Extract the [X, Y] coordinate from the center of the cell holding the provided text.  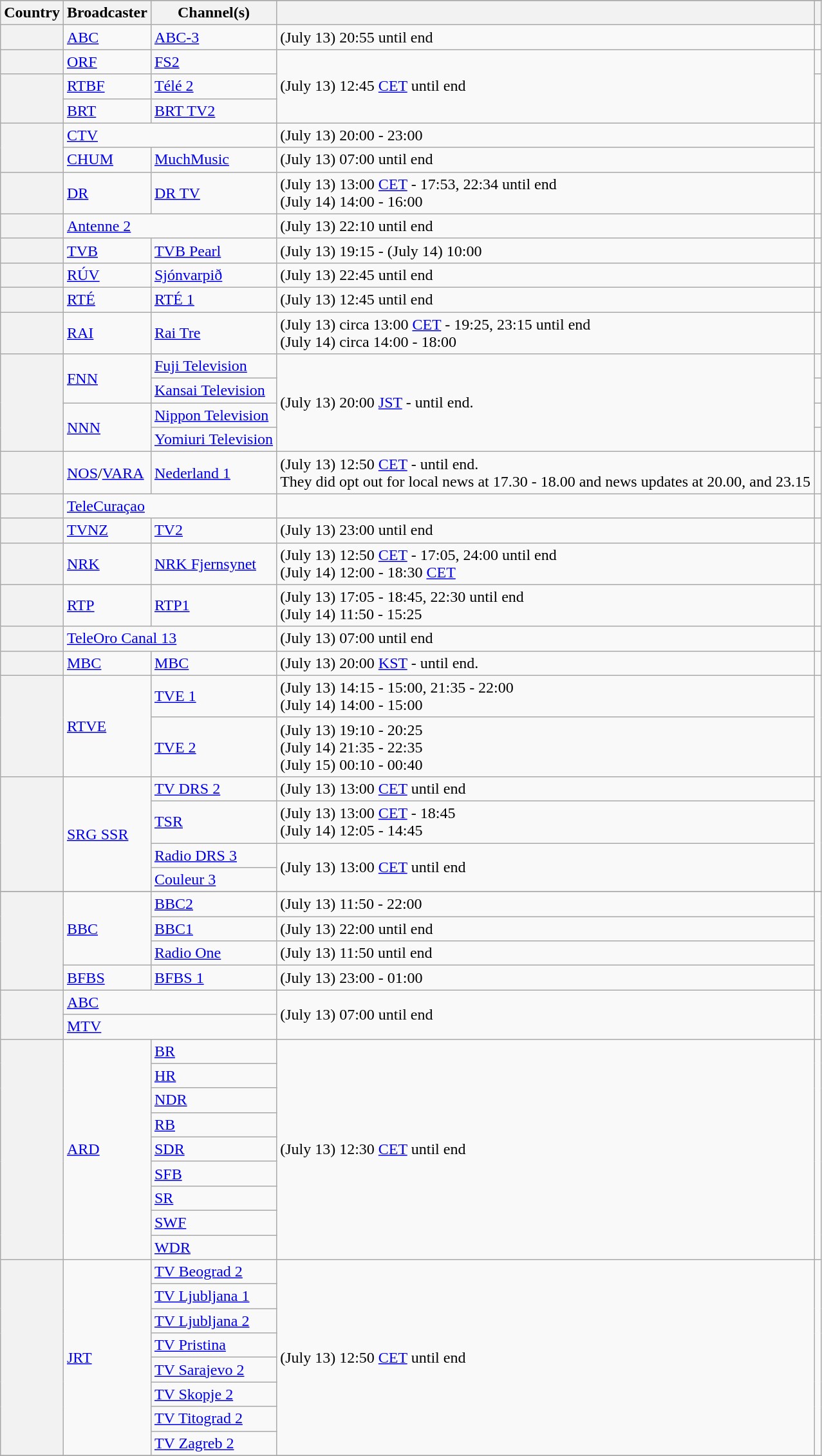
RÚV [107, 275]
BRT TV2 [214, 111]
TV Ljubljana 1 [214, 1296]
TV Beograd 2 [214, 1272]
NRK [107, 564]
(July 13) 19:15 - (July 14) 10:00 [546, 250]
RB [214, 1125]
(July 13) 23:00 until end [546, 530]
RAI [107, 332]
Sjónvarpið [214, 275]
BBC1 [214, 929]
WDR [214, 1247]
TV Zagreb 2 [214, 1443]
Kansai Television [214, 391]
SWF [214, 1222]
FS2 [214, 62]
TVB [107, 250]
Radio DRS 3 [214, 855]
Radio One [214, 953]
TV Skopje 2 [214, 1394]
NRK Fjernsynet [214, 564]
(July 13) 12:50 CET - 17:05, 24:00 until end (July 14) 12:00 - 18:30 CET [546, 564]
ABC-3 [214, 37]
TV Sarajevo 2 [214, 1370]
TV Titograd 2 [214, 1419]
TV2 [214, 530]
Country [32, 13]
CTV [170, 135]
BR [214, 1051]
(July 13) 23:00 - 01:00 [546, 978]
(July 13) 20:00 JST - until end. [546, 403]
TeleCuraçao [170, 506]
BFBS [107, 978]
TVE 2 [214, 747]
(July 13) 20:00 - 23:00 [546, 135]
(July 13) circa 13:00 CET - 19:25, 23:15 until end (July 14) circa 14:00 - 18:00 [546, 332]
Channel(s) [214, 13]
SR [214, 1198]
(July 13) 12:45 CET until end [546, 86]
BFBS 1 [214, 978]
HR [214, 1076]
MuchMusic [214, 160]
DR TV [214, 193]
(July 13) 17:05 - 18:45, 22:30 until end (July 14) 11:50 - 15:25 [546, 605]
(July 13) 14:15 - 15:00, 21:35 - 22:00 (July 14) 14:00 - 15:00 [546, 696]
Couleur 3 [214, 880]
(July 13) 20:55 until end [546, 37]
SRG SSR [107, 834]
(July 13) 12:45 until end [546, 299]
TSR [214, 821]
(July 13) 13:00 CET - 17:53, 22:34 until end (July 14) 14:00 - 16:00 [546, 193]
SDR [214, 1149]
RTP [107, 605]
SFB [214, 1173]
JRT [107, 1358]
Nippon Television [214, 415]
BRT [107, 111]
NNN [107, 427]
DR [107, 193]
BBC2 [214, 904]
(July 13) 11:50 until end [546, 953]
(July 13) 22:45 until end [546, 275]
TeleOro Canal 13 [170, 639]
(July 13) 20:00 KST - until end. [546, 663]
(July 13) 12:50 CET until end [546, 1358]
TVB Pearl [214, 250]
Antenne 2 [170, 226]
TVNZ [107, 530]
RTÉ [107, 299]
NOS/VARA [107, 472]
RTÉ 1 [214, 299]
(July 13) 12:30 CET until end [546, 1150]
Broadcaster [107, 13]
TV DRS 2 [214, 789]
Télé 2 [214, 86]
ARD [107, 1150]
RTP1 [214, 605]
(July 13) 12:50 CET - until end. They did opt out for local news at 17.30 - 18.00 and news updates at 20.00, and 23.15 [546, 472]
Fuji Television [214, 366]
TV Pristina [214, 1345]
MTV [170, 1027]
(July 13) 19:10 - 20:25 (July 14) 21:35 - 22:35 (July 15) 00:10 - 00:40 [546, 747]
CHUM [107, 160]
RTBF [107, 86]
Rai Tre [214, 332]
BBC [107, 929]
TV Ljubljana 2 [214, 1321]
(July 13) 13:00 CET - 18:45 (July 14) 12:05 - 14:45 [546, 821]
Nederland 1 [214, 472]
(July 13) 22:10 until end [546, 226]
RTVE [107, 726]
NDR [214, 1100]
(July 13) 22:00 until end [546, 929]
ORF [107, 62]
(July 13) 11:50 - 22:00 [546, 904]
TVE 1 [214, 696]
Yomiuri Television [214, 440]
FNN [107, 378]
